Return [x, y] of the center of cell containing provided text 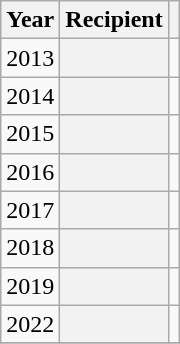
2018 [30, 248]
2022 [30, 324]
Recipient [114, 20]
2014 [30, 96]
Year [30, 20]
2015 [30, 134]
2019 [30, 286]
2013 [30, 58]
2017 [30, 210]
2016 [30, 172]
